Search for the cell housing the specified text and yield its (x, y) center coordinate. 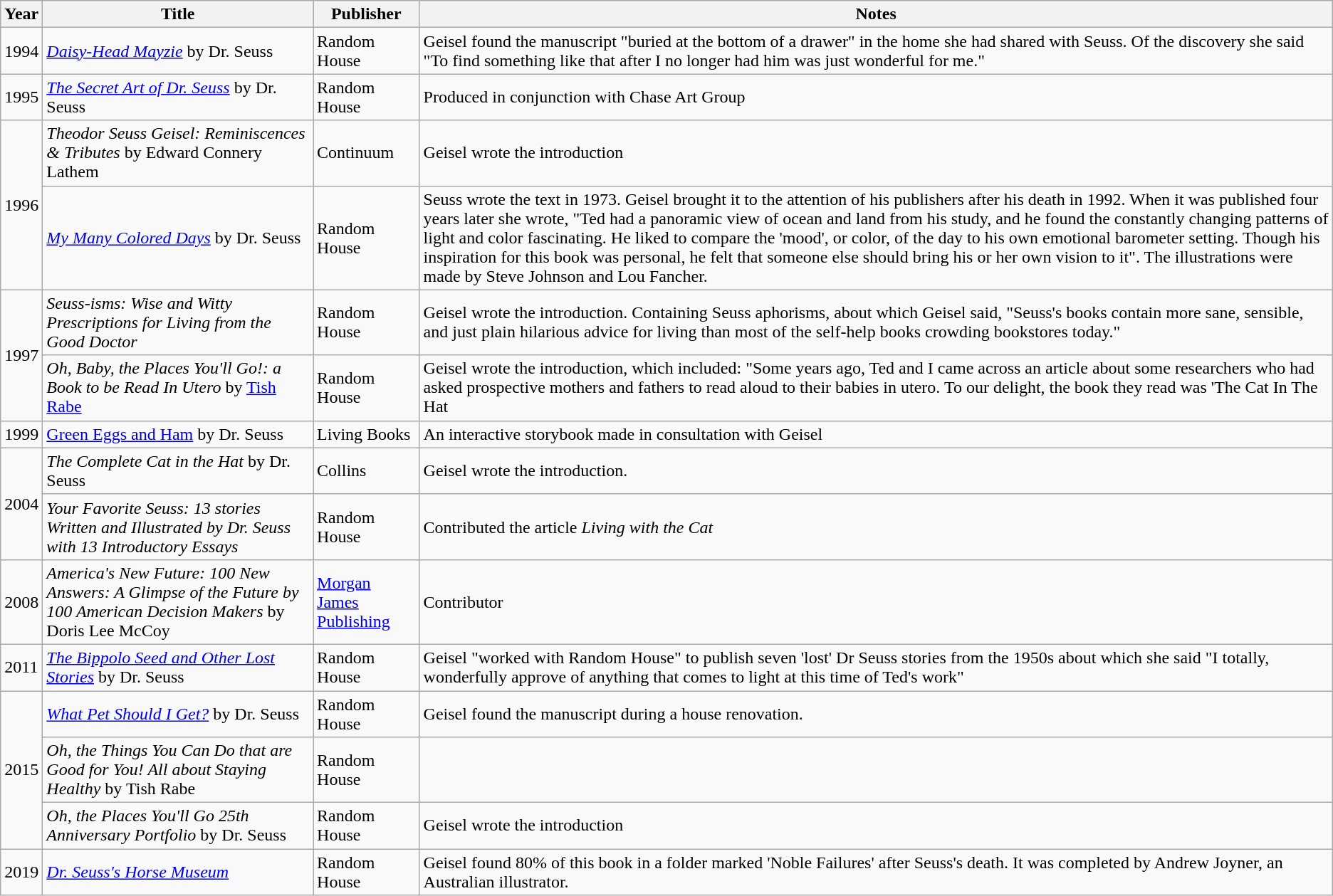
Contributor (876, 602)
America's New Future: 100 New Answers: A Glimpse of the Future by 100 American Decision Makers by Doris Lee McCoy (178, 602)
Dr. Seuss's Horse Museum (178, 873)
An interactive storybook made in consultation with Geisel (876, 434)
Geisel found the manuscript during a house renovation. (876, 713)
Oh, the Things You Can Do that are Good for You! All about Staying Healthy by Tish Rabe (178, 770)
1995 (21, 97)
Daisy-Head Mayzie by Dr. Seuss (178, 51)
My Many Colored Days by Dr. Seuss (178, 238)
Year (21, 14)
Oh, Baby, the Places You'll Go!: a Book to be Read In Utero by Tish Rabe (178, 388)
2019 (21, 873)
Your Favorite Seuss: 13 stories Written and Illustrated by Dr. Seuss with 13 Introductory Essays (178, 527)
Morgan James Publishing (367, 602)
2004 (21, 504)
Seuss-isms: Wise and Witty Prescriptions for Living from the Good Doctor (178, 322)
Title (178, 14)
2015 (21, 769)
Continuum (367, 153)
1999 (21, 434)
Contributed the article Living with the Cat (876, 527)
Geisel wrote the introduction. (876, 471)
2011 (21, 668)
Geisel found 80% of this book in a folder marked 'Noble Failures' after Seuss's death. It was completed by Andrew Joyner, an Australian illustrator. (876, 873)
The Secret Art of Dr. Seuss by Dr. Seuss (178, 97)
The Bippolo Seed and Other Lost Stories by Dr. Seuss (178, 668)
Notes (876, 14)
Publisher (367, 14)
1994 (21, 51)
1997 (21, 355)
What Pet Should I Get? by Dr. Seuss (178, 713)
Living Books (367, 434)
1996 (21, 205)
Green Eggs and Ham by Dr. Seuss (178, 434)
The Complete Cat in the Hat by Dr. Seuss (178, 471)
Theodor Seuss Geisel: Reminiscences & Tributes by Edward Connery Lathem (178, 153)
Produced in conjunction with Chase Art Group (876, 97)
2008 (21, 602)
Oh, the Places You'll Go 25th Anniversary Portfolio by Dr. Seuss (178, 826)
Collins (367, 471)
